Identify which cell holds the provided text, then report its (x, y) central coordinate. 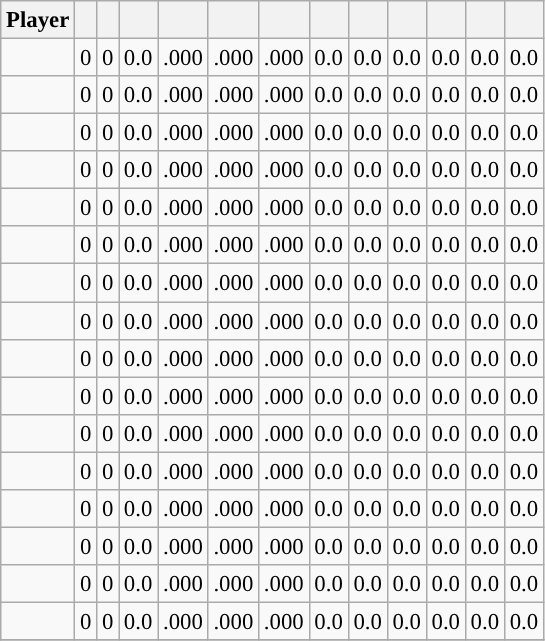
Player (38, 20)
